Extract the (x, y) coordinate from the center of the cell holding the provided text.  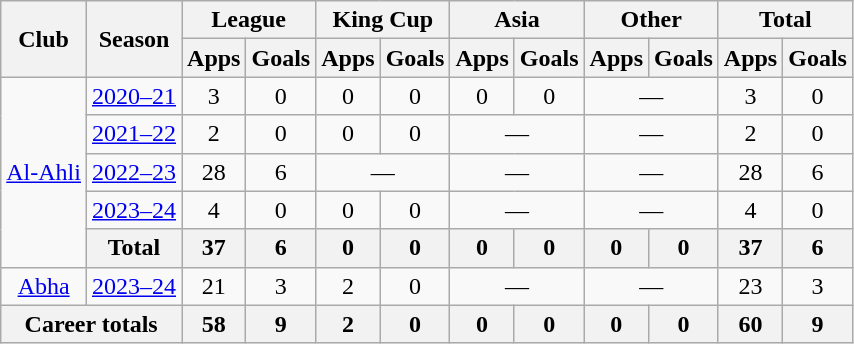
King Cup (383, 20)
Career totals (92, 324)
Season (134, 39)
23 (750, 286)
Al-Ahli (44, 172)
21 (214, 286)
58 (214, 324)
League (249, 20)
60 (750, 324)
2020–21 (134, 96)
2021–22 (134, 134)
Abha (44, 286)
Asia (517, 20)
Other (651, 20)
Club (44, 39)
2022–23 (134, 172)
